From the cell containing the given text, extract its center point as (X, Y) coordinate. 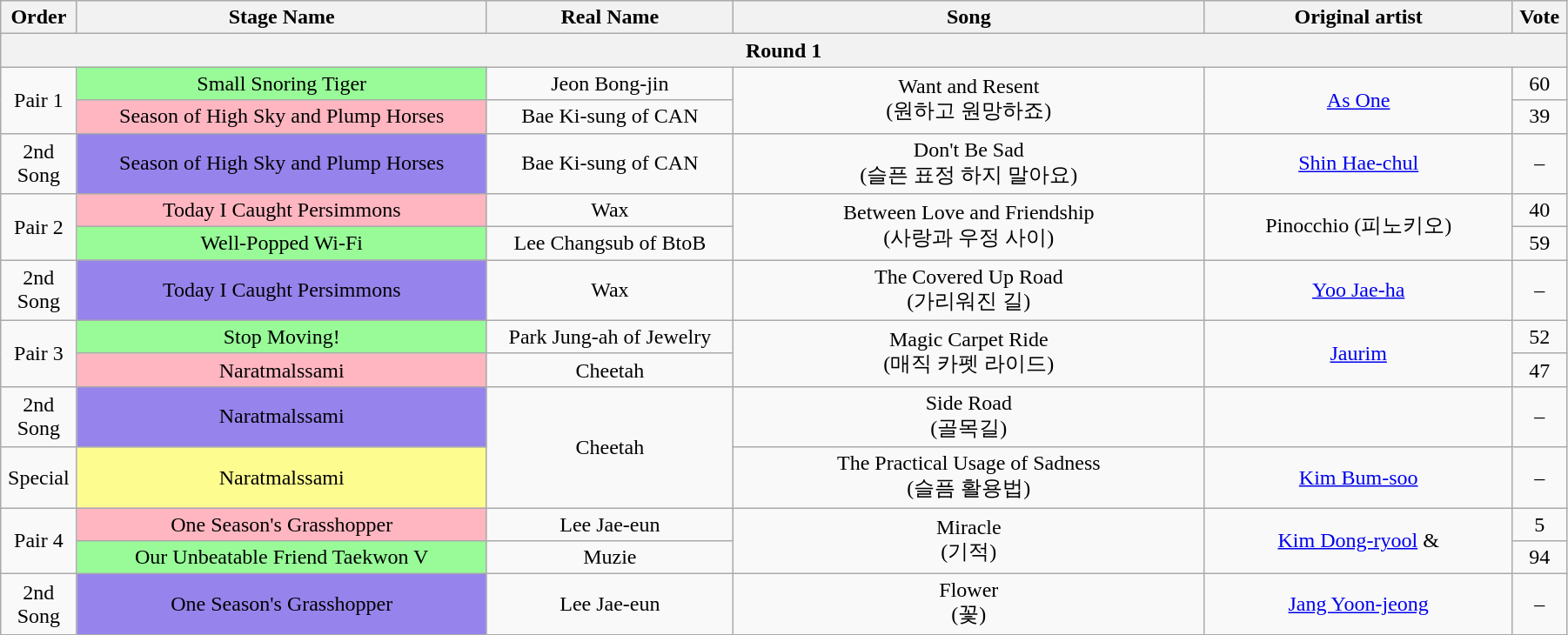
Want and Resent(원하고 원망하죠) (968, 100)
Side Road(골목길) (968, 417)
The Covered Up Road(가리워진 길) (968, 291)
Pair 2 (38, 227)
Park Jung-ah of Jewelry (609, 337)
Pair 3 (38, 353)
Flower(꽃) (968, 605)
60 (1539, 84)
Jaurim (1358, 353)
Pair 1 (38, 100)
Well-Popped Wi-Fi (282, 244)
Pair 4 (38, 541)
Special (38, 478)
Round 1 (784, 50)
Vote (1539, 17)
The Practical Usage of Sadness(슬픔 활용법) (968, 478)
Jeon Bong-jin (609, 84)
Original artist (1358, 17)
Stop Moving! (282, 337)
Between Love and Friendship(사랑과 우정 사이) (968, 227)
39 (1539, 117)
Miracle(기적) (968, 541)
52 (1539, 337)
94 (1539, 558)
Jang Yoon-jeong (1358, 605)
Small Snoring Tiger (282, 84)
Kim Dong-ryool & (1358, 541)
Stage Name (282, 17)
Our Unbeatable Friend Taekwon V (282, 558)
Muzie (609, 558)
Order (38, 17)
Kim Bum-soo (1358, 478)
47 (1539, 370)
5 (1539, 525)
Song (968, 17)
Real Name (609, 17)
Yoo Jae-ha (1358, 291)
Lee Changsub of BtoB (609, 244)
Magic Carpet Ride(매직 카펫 라이드) (968, 353)
40 (1539, 211)
Pinocchio (피노키오) (1358, 227)
As One (1358, 100)
59 (1539, 244)
Shin Hae-chul (1358, 164)
Don't Be Sad(슬픈 표정 하지 말아요) (968, 164)
